Detect which cell encompasses the target text, then output its [x, y] center coordinate. 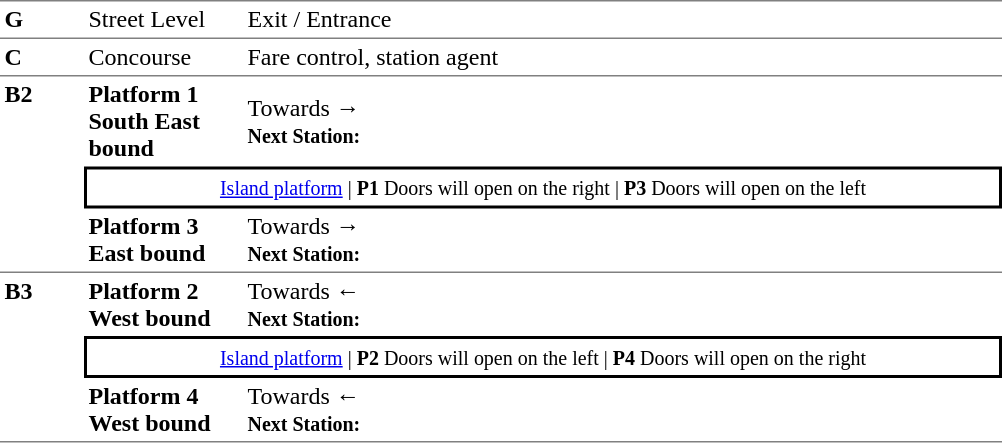
B3 [42, 358]
Exit / Entrance [622, 19]
Platform 3 East bound [164, 240]
Concourse [164, 57]
C [42, 57]
Platform 2West bound [164, 304]
G [42, 19]
Fare control, station agent [622, 57]
Platform 4West bound [164, 410]
B2 [42, 174]
Street Level [164, 19]
Island platform | P1 Doors will open on the right | P3 Doors will open on the left [543, 187]
Platform 1South East bound [164, 121]
Island platform | P2 Doors will open on the left | P4 Doors will open on the right [543, 357]
